Scan for the cell matching the given text and deliver its (X, Y) coordinate at center. 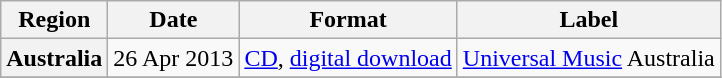
Label (588, 20)
CD, digital download (348, 58)
26 Apr 2013 (174, 58)
Region (54, 20)
Date (174, 20)
Format (348, 20)
Universal Music Australia (588, 58)
Australia (54, 58)
